Pinpoint the cell where the given text exists, returning its (x, y) midpoint coordinate. 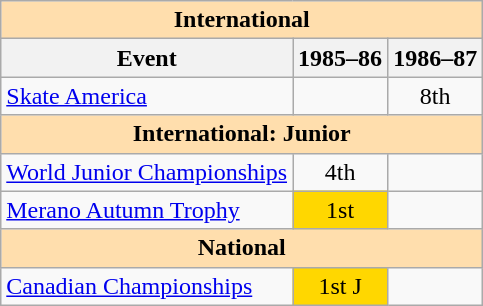
Event (147, 58)
4th (340, 172)
1985–86 (340, 58)
1st (340, 210)
International: Junior (242, 134)
1st J (340, 286)
8th (436, 96)
World Junior Championships (147, 172)
1986–87 (436, 58)
Skate America (147, 96)
National (242, 248)
Merano Autumn Trophy (147, 210)
Canadian Championships (147, 286)
International (242, 20)
